Locate the cell with the specified text and output its [X, Y] center coordinate. 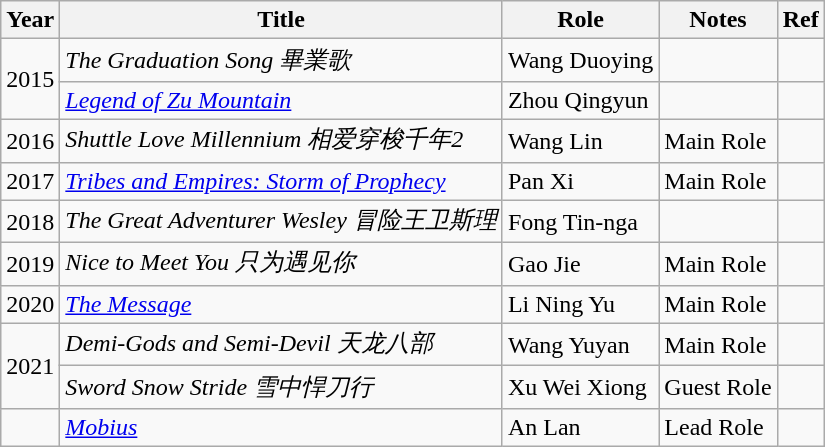
2021 [30, 366]
Legend of Zu Mountain [282, 100]
Year [30, 20]
2015 [30, 80]
Role [580, 20]
Shuttle Love Millennium 相爱穿梭千年2 [282, 140]
An Lan [580, 427]
Notes [718, 20]
Wang Duoying [580, 60]
The Great Adventurer Wesley 冒险王卫斯理 [282, 222]
Wang Lin [580, 140]
Gao Jie [580, 264]
Lead Role [718, 427]
The Graduation Song 畢業歌 [282, 60]
Pan Xi [580, 181]
The Message [282, 304]
Tribes and Empires: Storm of Prophecy [282, 181]
Xu Wei Xiong [580, 388]
2019 [30, 264]
Nice to Meet You 只为遇见你 [282, 264]
2017 [30, 181]
Zhou Qingyun [580, 100]
Wang Yuyan [580, 344]
2016 [30, 140]
Mobius [282, 427]
Title [282, 20]
Sword Snow Stride 雪中悍刀行 [282, 388]
Fong Tin-nga [580, 222]
2018 [30, 222]
Guest Role [718, 388]
Ref [800, 20]
Li Ning Yu [580, 304]
2020 [30, 304]
Demi-Gods and Semi-Devil 天龙八部 [282, 344]
